Return [X, Y] of the center of cell containing provided text 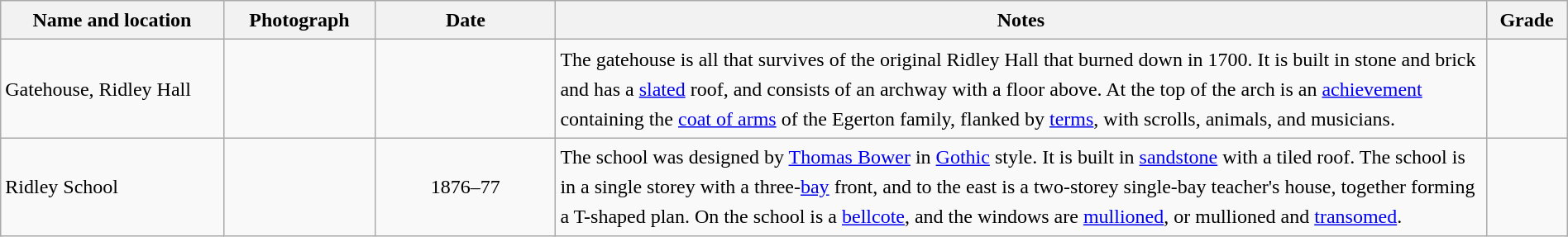
1876–77 [466, 187]
Date [466, 20]
Name and location [112, 20]
Gatehouse, Ridley Hall [112, 89]
Grade [1527, 20]
Ridley School [112, 187]
Photograph [299, 20]
Notes [1021, 20]
